Locate the cell with the specified text and output its [x, y] center coordinate. 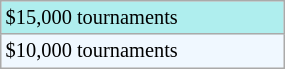
$15,000 tournaments [142, 17]
$10,000 tournaments [142, 51]
